Scan for the cell matching the given text and deliver its (x, y) coordinate at center. 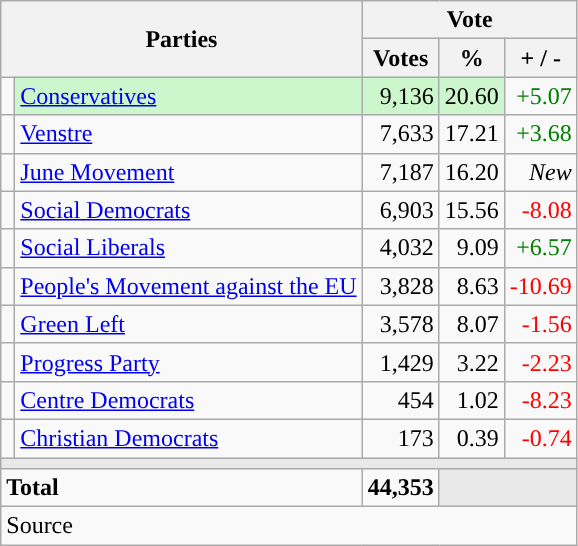
20.60 (472, 96)
7,633 (400, 134)
-8.08 (540, 210)
Social Liberals (188, 248)
Progress Party (188, 362)
+5.07 (540, 96)
Centre Democrats (188, 400)
44,353 (400, 488)
454 (400, 400)
3,828 (400, 286)
-2.23 (540, 362)
Social Democrats (188, 210)
Total (182, 488)
7,187 (400, 172)
8.63 (472, 286)
New (540, 172)
Venstre (188, 134)
6,903 (400, 210)
9.09 (472, 248)
Vote (470, 20)
Conservatives (188, 96)
3.22 (472, 362)
+ / - (540, 58)
16.20 (472, 172)
People's Movement against the EU (188, 286)
8.07 (472, 324)
+3.68 (540, 134)
-10.69 (540, 286)
Parties (182, 39)
15.56 (472, 210)
% (472, 58)
Votes (400, 58)
-1.56 (540, 324)
0.39 (472, 438)
1,429 (400, 362)
-8.23 (540, 400)
June Movement (188, 172)
+6.57 (540, 248)
9,136 (400, 96)
173 (400, 438)
17.21 (472, 134)
Christian Democrats (188, 438)
Source (290, 526)
Green Left (188, 324)
4,032 (400, 248)
3,578 (400, 324)
-0.74 (540, 438)
1.02 (472, 400)
